Search for the cell housing the specified text and yield its [X, Y] center coordinate. 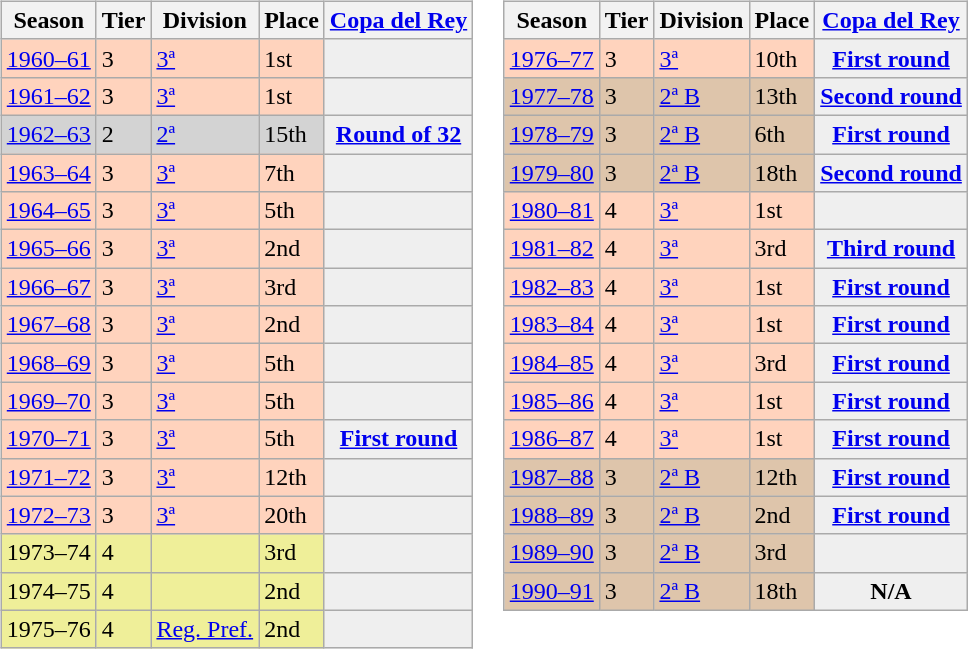
1977–78 [552, 96]
1986–87 [552, 439]
1970–71 [48, 439]
7th [292, 173]
1983–84 [552, 325]
1961–62 [48, 96]
1969–70 [48, 401]
1980–81 [552, 211]
1965–66 [48, 249]
Third round [892, 249]
1968–69 [48, 363]
Round of 32 [398, 134]
1982–83 [552, 287]
2ª [205, 134]
1963–64 [48, 173]
1976–77 [552, 58]
1990–91 [552, 591]
1972–73 [48, 515]
1979–80 [552, 173]
N/A [892, 591]
2 [124, 134]
1981–82 [552, 249]
1966–67 [48, 287]
1960–61 [48, 58]
1988–89 [552, 515]
1962–63 [48, 134]
1987–88 [552, 477]
10th [782, 58]
6th [782, 134]
1978–79 [552, 134]
13th [782, 96]
1984–85 [552, 363]
1974–75 [48, 591]
1964–65 [48, 211]
1989–90 [552, 553]
Reg. Pref. [205, 629]
15th [292, 134]
1967–68 [48, 325]
20th [292, 515]
1985–86 [552, 401]
1971–72 [48, 477]
1975–76 [48, 629]
1973–74 [48, 553]
